Determine the (X, Y) coordinate at the center of the cell enclosing the given text.  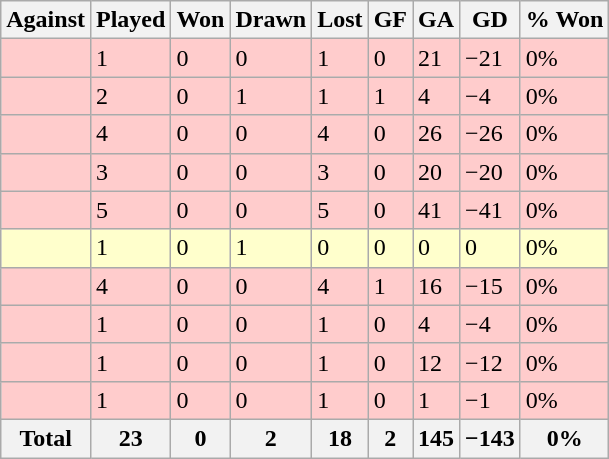
20 (436, 172)
GF (390, 20)
41 (436, 210)
23 (130, 438)
−21 (490, 58)
12 (436, 362)
Total (46, 438)
GA (436, 20)
−20 (490, 172)
Against (46, 20)
Lost (340, 20)
26 (436, 134)
GD (490, 20)
−15 (490, 286)
−41 (490, 210)
−1 (490, 400)
18 (340, 438)
Drawn (271, 20)
145 (436, 438)
−12 (490, 362)
16 (436, 286)
% Won (564, 20)
−26 (490, 134)
−143 (490, 438)
Played (130, 20)
21 (436, 58)
Won (200, 20)
